Provide the (X, Y) coordinate of the cell's center where the given text is located.  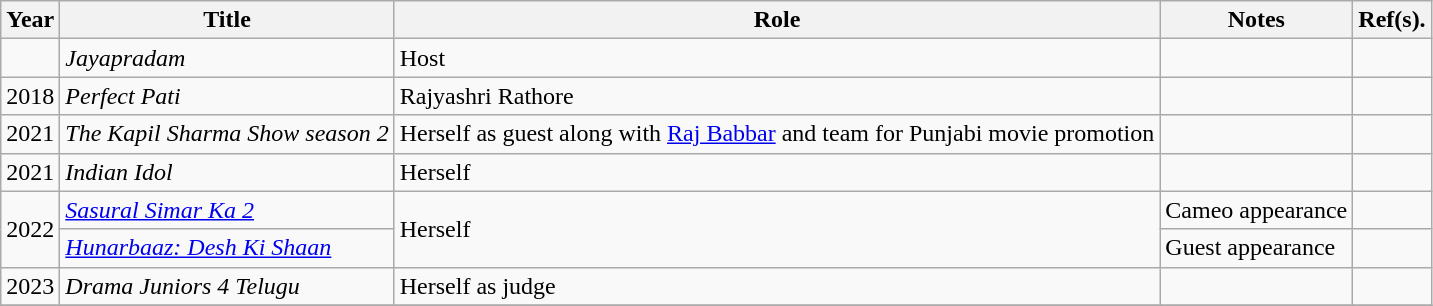
Sasural Simar Ka 2 (227, 210)
Indian Idol (227, 172)
Notes (1256, 20)
Hunarbaaz: Desh Ki Shaan (227, 248)
The Kapil Sharma Show season 2 (227, 134)
2023 (30, 286)
Herself as judge (777, 286)
Guest appearance (1256, 248)
Host (777, 58)
2022 (30, 229)
Cameo appearance (1256, 210)
Rajyashri Rathore (777, 96)
Herself as guest along with Raj Babbar and team for Punjabi movie promotion (777, 134)
Role (777, 20)
Year (30, 20)
Perfect Pati (227, 96)
2018 (30, 96)
Title (227, 20)
Drama Juniors 4 Telugu (227, 286)
Ref(s). (1392, 20)
Jayapradam (227, 58)
